From the cell containing the given text, extract its center point as (X, Y) coordinate. 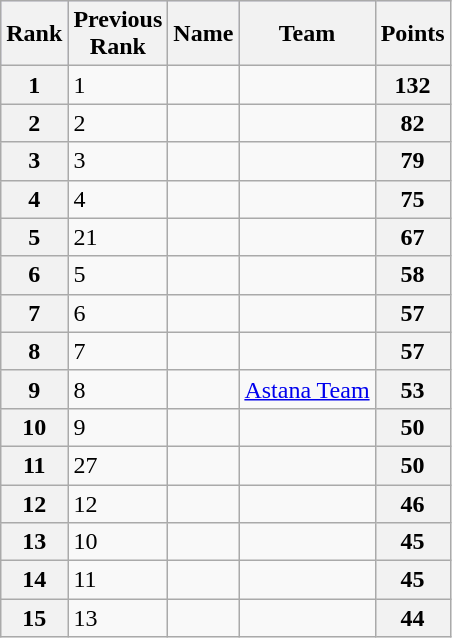
Rank (34, 34)
75 (412, 199)
27 (118, 465)
Name (204, 34)
PreviousRank (118, 34)
14 (34, 580)
Team (307, 34)
58 (412, 275)
132 (412, 85)
46 (412, 503)
Points (412, 34)
Astana Team (307, 389)
79 (412, 161)
53 (412, 389)
15 (34, 618)
21 (118, 237)
67 (412, 237)
44 (412, 618)
82 (412, 123)
